Identify which cell holds the provided text, then report its (x, y) central coordinate. 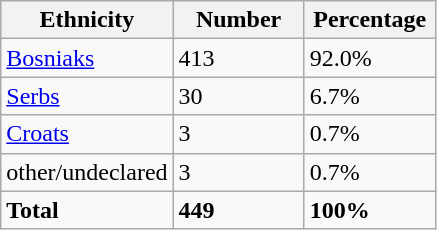
449 (238, 210)
100% (370, 210)
Total (87, 210)
Serbs (87, 96)
92.0% (370, 58)
Bosniaks (87, 58)
413 (238, 58)
Croats (87, 134)
Ethnicity (87, 20)
other/undeclared (87, 172)
30 (238, 96)
Number (238, 20)
6.7% (370, 96)
Percentage (370, 20)
